Identify which cell holds the provided text, then report its (X, Y) central coordinate. 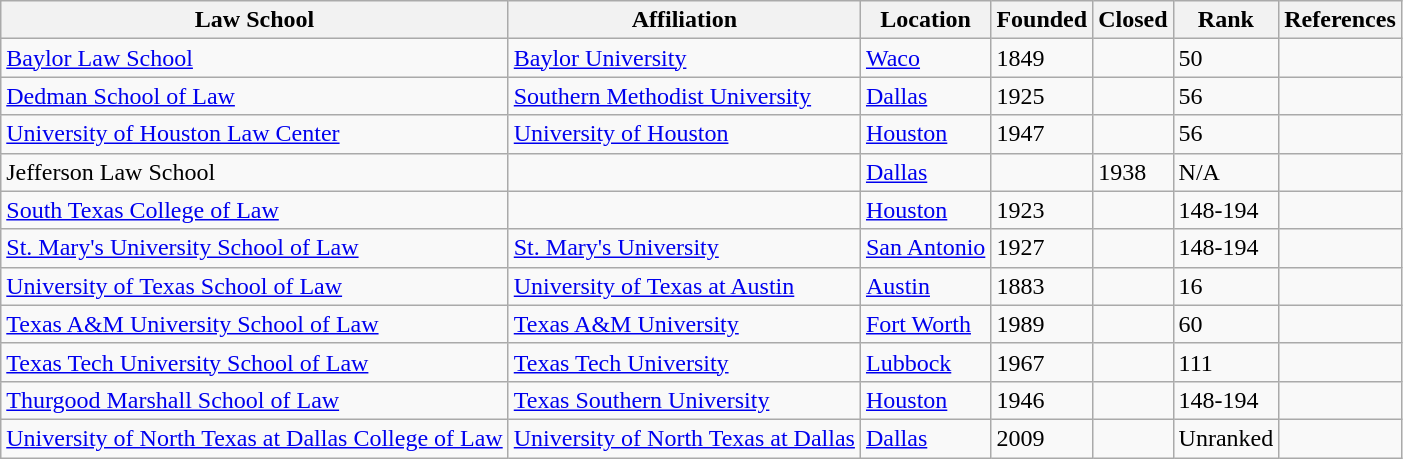
1989 (1042, 324)
University of Houston Law Center (254, 134)
1938 (1133, 172)
2009 (1042, 438)
Unranked (1226, 438)
1967 (1042, 362)
1946 (1042, 400)
Dedman School of Law (254, 96)
1883 (1042, 286)
Baylor Law School (254, 58)
Austin (925, 286)
Texas Tech University School of Law (254, 362)
Jefferson Law School (254, 172)
Southern Methodist University (684, 96)
Thurgood Marshall School of Law (254, 400)
Rank (1226, 20)
References (1340, 20)
Founded (1042, 20)
Texas Tech University (684, 362)
San Antonio (925, 248)
Texas Southern University (684, 400)
University of Texas School of Law (254, 286)
Closed (1133, 20)
St. Mary's University (684, 248)
St. Mary's University School of Law (254, 248)
111 (1226, 362)
1947 (1042, 134)
South Texas College of Law (254, 210)
N/A (1226, 172)
University of Texas at Austin (684, 286)
1923 (1042, 210)
University of Houston (684, 134)
1927 (1042, 248)
Law School (254, 20)
Baylor University (684, 58)
Lubbock (925, 362)
Texas A&M University School of Law (254, 324)
Texas A&M University (684, 324)
1849 (1042, 58)
Affiliation (684, 20)
University of North Texas at Dallas (684, 438)
Fort Worth (925, 324)
Waco (925, 58)
50 (1226, 58)
60 (1226, 324)
16 (1226, 286)
Location (925, 20)
1925 (1042, 96)
University of North Texas at Dallas College of Law (254, 438)
